For the text-containing cell, return its midpoint in (x, y) coordinate format. 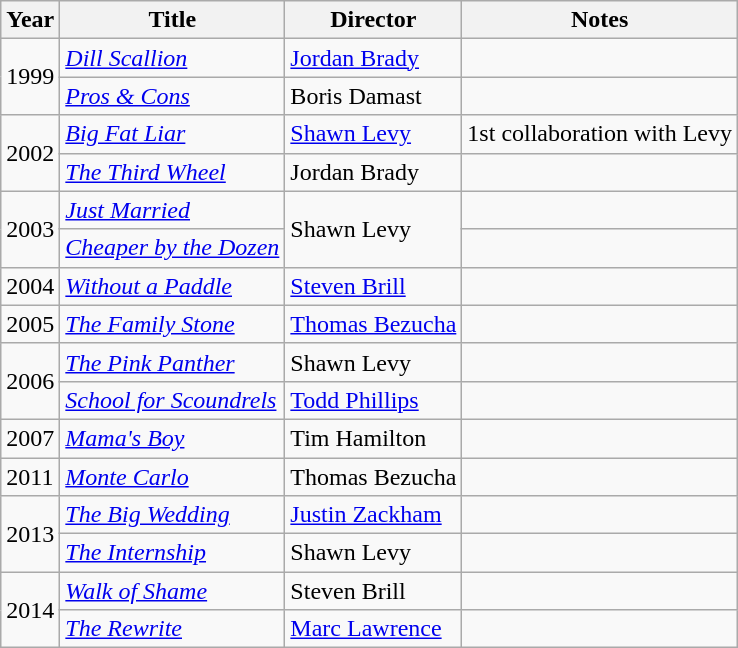
The Big Wedding (172, 515)
2007 (30, 438)
Just Married (172, 210)
2002 (30, 153)
2011 (30, 477)
Title (172, 20)
School for Scoundrels (172, 400)
The Internship (172, 553)
Without a Paddle (172, 286)
Justin Zackham (374, 515)
2006 (30, 381)
1999 (30, 77)
2005 (30, 324)
Year (30, 20)
Big Fat Liar (172, 134)
Notes (600, 20)
Tim Hamilton (374, 438)
Mama's Boy (172, 438)
Dill Scallion (172, 58)
Monte Carlo (172, 477)
Cheaper by the Dozen (172, 248)
2014 (30, 610)
Pros & Cons (172, 96)
The Third Wheel (172, 172)
2004 (30, 286)
The Pink Panther (172, 362)
Marc Lawrence (374, 629)
Boris Damast (374, 96)
1st collaboration with Levy (600, 134)
The Rewrite (172, 629)
The Family Stone (172, 324)
Todd Phillips (374, 400)
Walk of Shame (172, 591)
2003 (30, 229)
Director (374, 20)
2013 (30, 534)
